Find where the given text appears and provide that cell's center as (X, Y) coordinate. 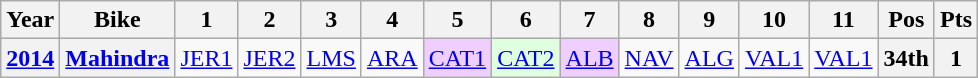
11 (844, 20)
5 (457, 20)
6 (526, 20)
10 (774, 20)
JER2 (270, 58)
2 (270, 20)
34th (906, 58)
JER1 (206, 58)
Pts (956, 20)
ALB (590, 58)
7 (590, 20)
3 (331, 20)
Pos (906, 20)
ALG (709, 58)
Year (30, 20)
LMS (331, 58)
CAT2 (526, 58)
2014 (30, 58)
CAT1 (457, 58)
4 (392, 20)
Bike (118, 20)
Mahindra (118, 58)
ARA (392, 58)
9 (709, 20)
NAV (649, 58)
8 (649, 20)
